Pinpoint the cell where the given text exists, returning its (x, y) midpoint coordinate. 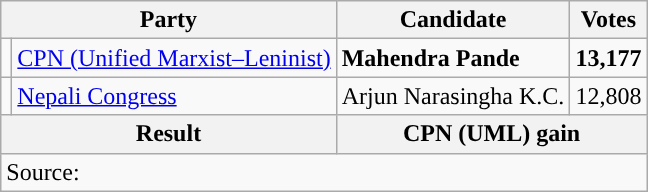
Nepali Congress (174, 96)
Arjun Narasingha K.C. (453, 96)
13,177 (608, 58)
Result (168, 134)
Mahendra Pande (453, 58)
Votes (608, 20)
Source: (324, 172)
CPN (Unified Marxist–Leninist) (174, 58)
Party (168, 20)
CPN (UML) gain (492, 134)
Candidate (453, 20)
12,808 (608, 96)
